Determine the [x, y] coordinate at the center of the cell enclosing the given text.  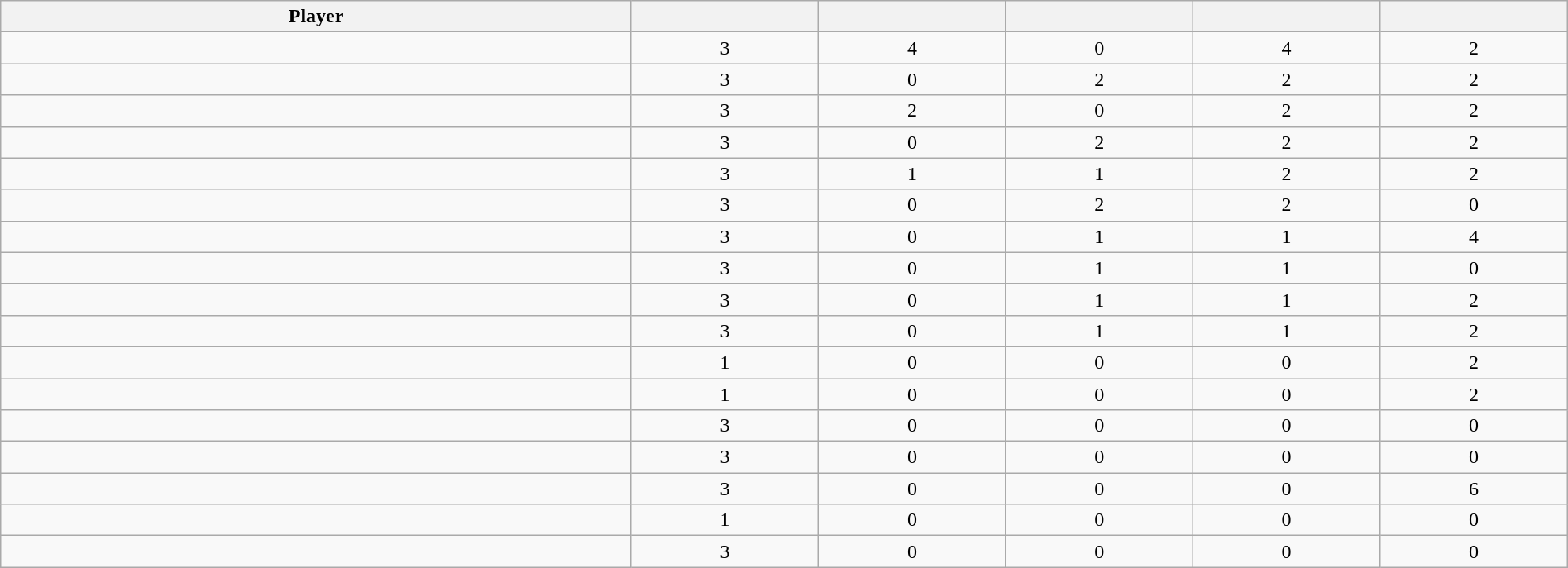
Player [316, 17]
6 [1474, 489]
